Determine the (x, y) coordinate at the center of the cell enclosing the given text.  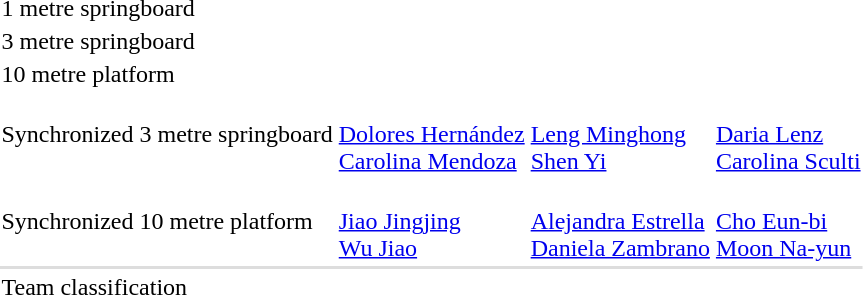
Synchronized 3 metre springboard (167, 134)
Cho Eun-biMoon Na-yun (788, 221)
Leng MinghongShen Yi (620, 134)
Jiao JingjingWu Jiao (432, 221)
Alejandra EstrellaDaniela Zambrano (620, 221)
Dolores HernándezCarolina Mendoza (432, 134)
10 metre platform (167, 74)
Daria LenzCarolina Sculti (788, 134)
3 metre springboard (167, 41)
Synchronized 10 metre platform (167, 221)
